Extract the (X, Y) coordinate from the center of the cell holding the provided text.  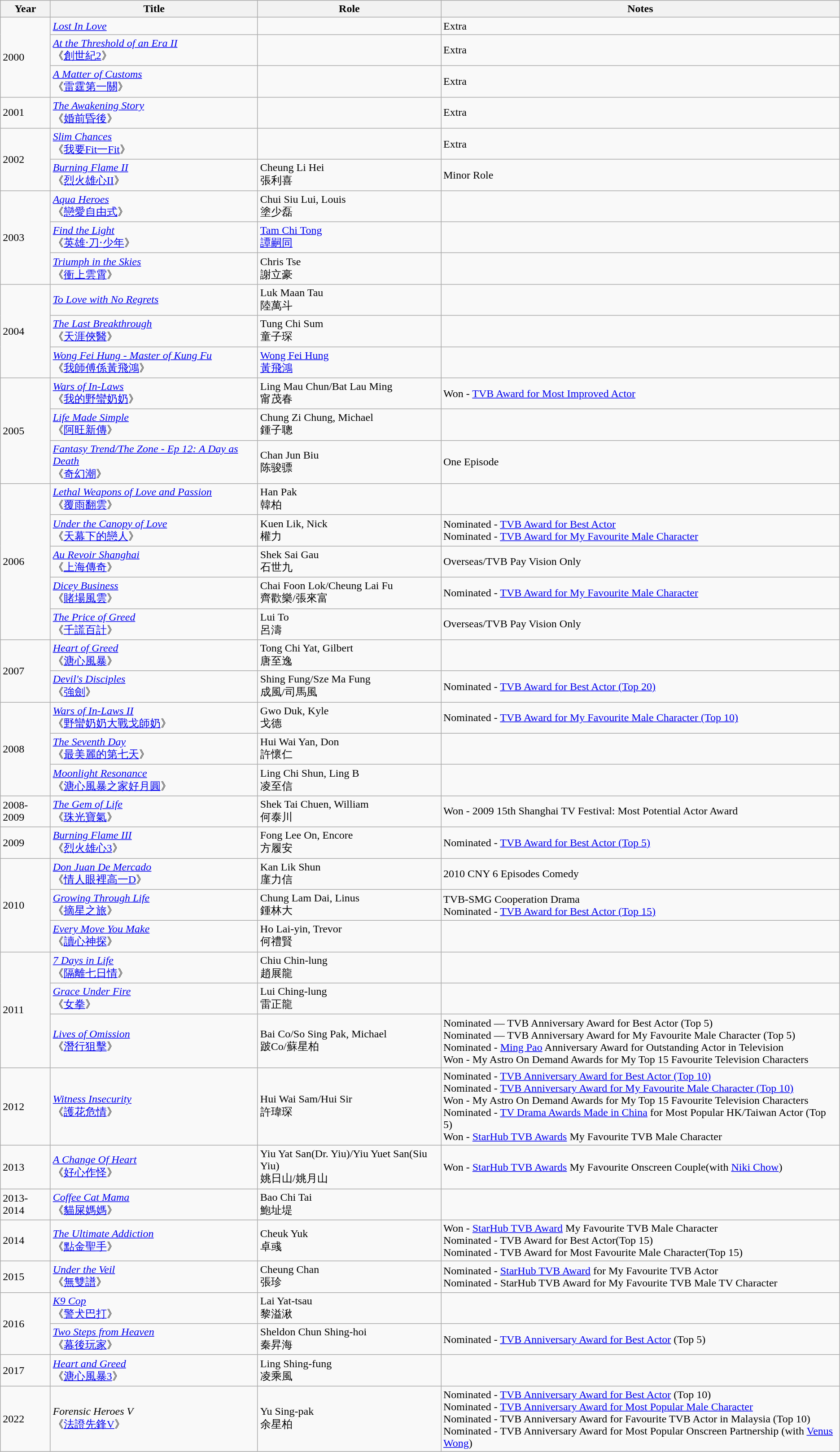
One Episode (640, 462)
Fong Lee On, Encore方履安 (349, 843)
2007 (25, 671)
Tung Chi Sum童子琛 (349, 331)
2015 (25, 1277)
Under the Veil《無雙譜》 (154, 1277)
Find the Light 《英雄‧刀‧少年》 (154, 237)
Hui Wai Sam/Hui Sir許瑋琛 (349, 1106)
Minor Role (640, 175)
Growing Through Life 《摘星之旅》 (154, 905)
The Ultimate Addiction《點金聖手》 (154, 1241)
2010 (25, 905)
Wong Fei Hung黃飛鴻 (349, 362)
2011 (25, 1010)
Every Move You Make 《讀心神探》 (154, 936)
Shing Fung/Sze Ma Fung成風/司馬風 (349, 687)
Cheuk Yuk卓彧 (349, 1241)
Moonlight Resonance 《溏心風暴之家好月圓》 (154, 780)
Kuen Lik, Nick權力 (349, 530)
Chui Siu Lui, Louis塗少磊 (349, 206)
The Awakening Story 《婚前昏後》 (154, 113)
Year (25, 9)
Gwo Duk, Kyle 戈德 (349, 718)
Triumph in the Skies 《衝上雲霄》 (154, 269)
A Change Of Heart 《好心作怪》 (154, 1167)
Chan Jun Biu陈骏骠 (349, 462)
The Last Breakthrough 《天涯俠醫》 (154, 331)
Bai Co/So Sing Pak, Michael跛Co/蘇星柏 (349, 1041)
Chai Foon Lok/Cheung Lai Fu齊歡樂/張來富 (349, 593)
Two Steps from Heaven《幕後玩家》 (154, 1339)
The Price of Greed 《千謊百計》 (154, 624)
2010 CNY 6 Episodes Comedy (640, 874)
Wong Fei Hung - Master of Kung Fu 《我師傅係黃飛鴻》 (154, 362)
Devil's Disciples 《強劍》 (154, 687)
Witness Insecurity 《護花危情》 (154, 1106)
Nominated - TVB Anniversary Award for Best Actor (Top 5) (640, 1339)
Ling Shing-fung凌乘風 (349, 1370)
The Seventh Day 《最美麗的第七天》 (154, 749)
Nominated - StarHub TVB Award for My Favourite TVB ActorNominated - StarHub TVB Award for My Favourite TVB Male TV Character (640, 1277)
Heart and Greed《溏心風暴3》 (154, 1370)
2013 (25, 1167)
7 Days in Life 《隔離七日情》 (154, 967)
2017 (25, 1370)
Nominated - TVB Award for Best Actor (Top 20) (640, 687)
Lost In Love (154, 26)
Nominated - TVB Award for Best Actor (Top 5) (640, 843)
Cheung Li Hei張利喜 (349, 175)
A Matter of Customs 《雷霆第一關》 (154, 81)
Hui Wai Yan, Don許懷仁 (349, 749)
Burning Flame II 《烈火雄心II》 (154, 175)
TVB-SMG Cooperation DramaNominated - TVB Award for Best Actor (Top 15) (640, 905)
Ling Mau Chun/Bat Lau Ming甯茂春 (349, 394)
Notes (640, 9)
Lui Ching-lung雷正龍 (349, 999)
Aqua Heroes 《戀愛自由式》 (154, 206)
Yiu Yat San(Dr. Yiu)/Yiu Yuet San(Siu Yiu)姚日山/姚月山 (349, 1167)
2008 (25, 749)
2000 (25, 57)
Life Made Simple 《阿旺新傳》 (154, 425)
Burning Flame III 《烈火雄心3》 (154, 843)
Bao Chi Tai 鮑址堤 (349, 1204)
2005 (25, 431)
Ling Chi Shun, Ling B凌至信 (349, 780)
Coffee Cat Mama 《貓屎媽媽》 (154, 1204)
2012 (25, 1106)
Han Pak韓柏 (349, 499)
At the Threshold of an Era II 《創世紀2》 (154, 50)
Don Juan De Mercado 《情人眼裡高一D》 (154, 874)
Nominated - TVB Award for My Favourite Male Character (640, 593)
Forensic Heroes V《法證先鋒V》 (154, 1419)
Under the Canopy of Love 《天幕下的戀人》 (154, 530)
Won - 2009 15th Shanghai TV Festival: Most Potential Actor Award (640, 811)
Lui To呂濤 (349, 624)
2016 (25, 1324)
Yu Sing-pak余星柏 (349, 1419)
2004 (25, 331)
Au Revoir Shanghai 《上海傳奇》 (154, 562)
Won - TVB Award for Most Improved Actor (640, 394)
2009 (25, 843)
Lai Yat-tsau黎溢湫 (349, 1308)
Kan Lik Shun廑力信 (349, 874)
Won - StarHub TVB Awards My Favourite Onscreen Couple(with Niki Chow) (640, 1167)
Nominated - TVB Award for Best ActorNominated - TVB Award for My Favourite Male Character (640, 530)
Ho Lai-yin, Trevor何禮賢 (349, 936)
K9 Cop《警犬巴打》 (154, 1308)
Wars of In-Laws II 《野蠻奶奶大戰戈師奶》 (154, 718)
Wars of In-Laws 《我的野蠻奶奶》 (154, 394)
Dicey Business 《賭場風雲》 (154, 593)
Title (154, 9)
Chung Lam Dai, Linus鍾林大 (349, 905)
Role (349, 9)
Lethal Weapons of Love and Passion 《覆雨翻雲》 (154, 499)
Cheung Chan張珍 (349, 1277)
Tong Chi Yat, Gilbert唐至逸 (349, 656)
Shek Tai Chuen, William何泰川 (349, 811)
Nominated - TVB Award for My Favourite Male Character (Top 10) (640, 718)
Fantasy Trend/The Zone - Ep 12: A Day as Death 《奇幻潮》 (154, 462)
To Love with No Regrets (154, 300)
Heart of Greed 《溏心風暴》 (154, 656)
Luk Maan Tau陸萬斗 (349, 300)
2001 (25, 113)
2003 (25, 238)
Grace Under Fire 《女拳》 (154, 999)
2008-2009 (25, 811)
Shek Sai Gau石世九 (349, 562)
Slim Chances 《我要Fit一Fit》 (154, 144)
2014 (25, 1241)
2002 (25, 160)
The Gem of Life 《珠光寶氣》 (154, 811)
Sheldon Chun Shing-hoi秦昇海 (349, 1339)
Tam Chi Tong譚嗣同 (349, 237)
2022 (25, 1419)
2013-2014 (25, 1204)
Chris Tse謝立豪 (349, 269)
2006 (25, 562)
Chung Zi Chung, Michael鍾子聰 (349, 425)
Chiu Chin-lung趙展龍 (349, 967)
Lives of Omission 《潛行狙擊》 (154, 1041)
